Pinpoint the cell where the given text exists, returning its (X, Y) midpoint coordinate. 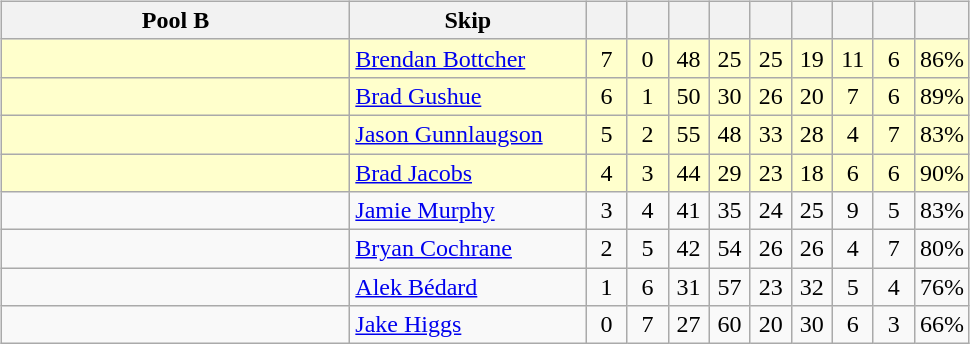
32 (812, 287)
11 (852, 58)
19 (812, 58)
Alek Bédard (468, 287)
50 (688, 96)
Bryan Cochrane (468, 249)
Brendan Bottcher (468, 58)
Brad Jacobs (468, 173)
42 (688, 249)
Jamie Murphy (468, 211)
90% (942, 173)
33 (770, 134)
18 (812, 173)
31 (688, 287)
76% (942, 287)
44 (688, 173)
35 (730, 211)
29 (730, 173)
55 (688, 134)
60 (730, 325)
24 (770, 211)
28 (812, 134)
Jake Higgs (468, 325)
54 (730, 249)
Pool B (176, 20)
9 (852, 211)
57 (730, 287)
41 (688, 211)
Brad Gushue (468, 96)
Skip (468, 20)
66% (942, 325)
Jason Gunnlaugson (468, 134)
86% (942, 58)
27 (688, 325)
89% (942, 96)
80% (942, 249)
